Identify which cell holds the provided text, then report its [X, Y] central coordinate. 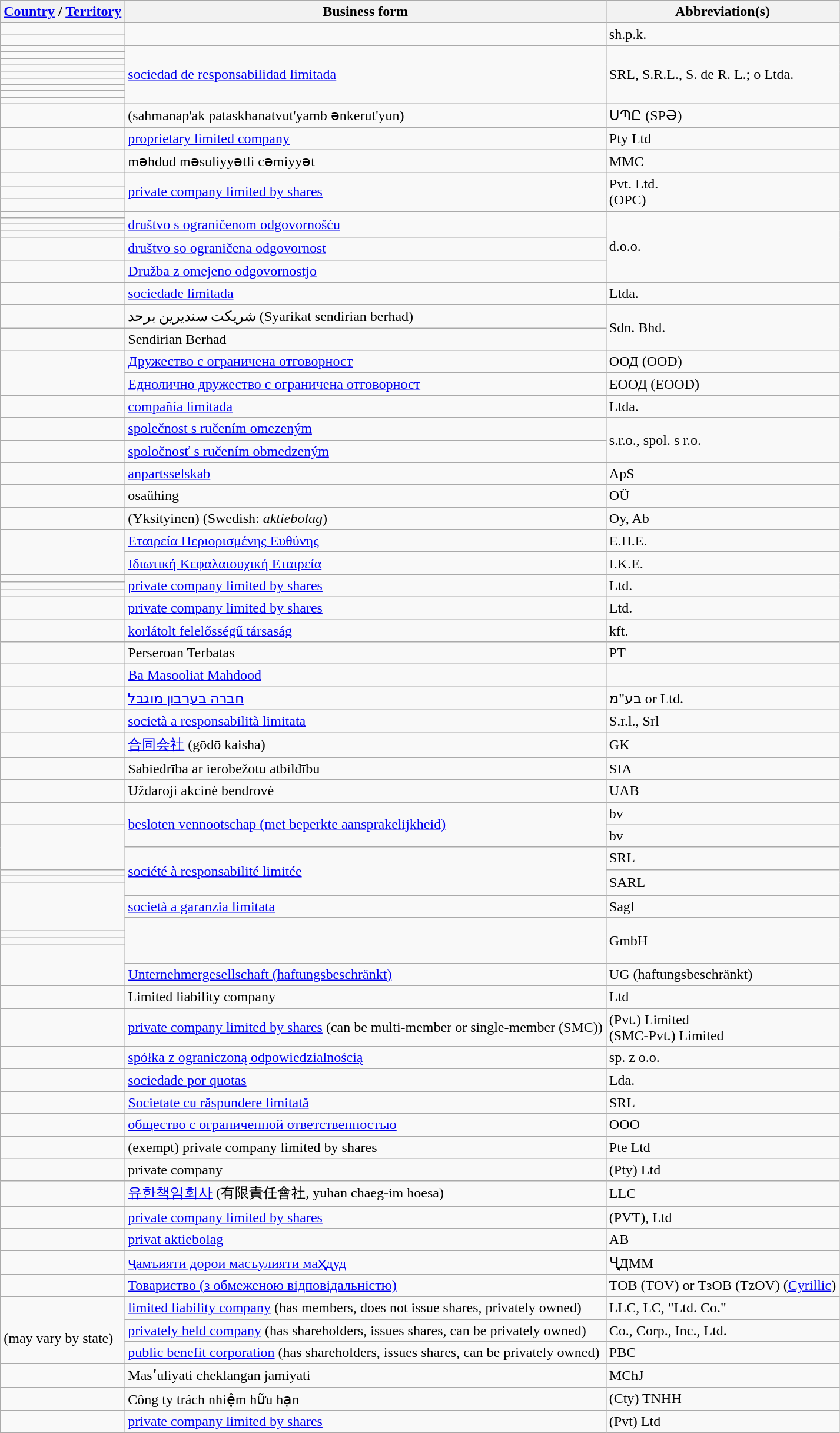
(Pvt) Ltd [722, 1422]
s.r.o., spol. s r.o. [722, 440]
Εταιρεία Περιορισμένης Ευθύνης [366, 541]
Masʼuliyati cheklangan jamiyati [366, 1376]
Limited liability company [366, 997]
(may vary by state) [62, 1330]
Uždaroji akcinė bendrovė [366, 791]
société à responsabilité limitée [366, 871]
privat aktiebolag [366, 1240]
SARL [722, 882]
ҶДММ [722, 1263]
ТОВ (TOV) or ТзОВ (TzOV) (Cyrillic) [722, 1285]
בע"מ or Ltd. [722, 699]
GmbH [722, 940]
MMC [722, 161]
sp. z o.o. [722, 1058]
SIA [722, 769]
Sdn. Bhd. [722, 327]
məhdud məsuliyyətli cəmiyyət [366, 161]
شريکت سنديرين برحد (Syarikat sendirian berhad) [366, 316]
Lda. [722, 1080]
S.r.l., Srl [722, 721]
spółka z ograniczoną odpowiedzialnością [366, 1058]
LLC, LC, "Ltd. Co." [722, 1308]
besloten vennootschap (met beperkte aansprakelijkheid) [366, 825]
Pte Ltd [722, 1147]
anpartsselskab [366, 474]
società a garanzia limitata [366, 906]
korlátolt felelősségű társaság [366, 631]
SRL, S.R.L., S. de R. L.; o Ltda. [722, 75]
(sahmanap'ak pataskhanatvut'yamb ənkerut'yun) [366, 115]
sh.p.k. [722, 34]
Sendirian Berhad [366, 339]
Ιδιωτική Κεφαλαιουχική Εταιρεία [366, 563]
Ltd [722, 997]
Ε.Π.Ε. [722, 541]
društvo so ograničena odgovornost [366, 249]
Societate cu răspundere limitată [366, 1103]
유한책임회사 (有限責任會社, yuhan chaeg-im hoesa) [366, 1193]
AB [722, 1240]
Дружество с ограничена отговорност [366, 362]
private company [366, 1170]
(Pty) Ltd [722, 1170]
Pvt. Ltd.(OPC) [722, 192]
общество с ограниченной ответственностью [366, 1125]
Sabiedrība ar ierobežotu atbildību [366, 769]
OÜ [722, 496]
Country / Territory [62, 12]
LLC [722, 1193]
društvo s ograničenom odgovornošću [366, 224]
GK [722, 744]
PBC [722, 1353]
public benefit corporation (has shareholders, issues shares, can be privately owned) [366, 1353]
Еднолично дружество с ограничена отговорност [366, 384]
private company limited by shares (can be multi-member or single-member (SMC)) [366, 1027]
Ι.Κ.Ε. [722, 563]
společnost s ručením omezeným [366, 429]
ООО [722, 1125]
Pty Ltd [722, 138]
(PVT), Ltd [722, 1217]
(Pvt.) Limited(SMC-Pvt.) Limited [722, 1027]
società a responsabilità limitata [366, 721]
Družba z omejeno odgovornostjo [366, 271]
Unternehmergesellschaft (haftungsbeschränkt) [366, 975]
sociedade por quotas [366, 1080]
ЕООД (EOOD) [722, 384]
Perseroan Terbatas [366, 653]
osaühing [366, 496]
Abbreviation(s) [722, 12]
MChJ [722, 1376]
חברה בערבון מוגבל [366, 699]
Sagl [722, 906]
spoločnosť s ručením obmedzeným [366, 451]
Oy, Ab [722, 518]
Business form [366, 12]
(Cty) TNHH [722, 1399]
合同会社 (gōdō kaisha) [366, 744]
(exempt) private company limited by shares [366, 1147]
limited liability company (has members, does not issue shares, privately owned) [366, 1308]
ООД (OOD) [722, 362]
sociedade limitada [366, 293]
Ba Masooliat Mahdood [366, 676]
Công ty trách nhiệm hữu hạn [366, 1399]
compañía limitada [366, 406]
proprietary limited company [366, 138]
PT [722, 653]
UG (haftungsbeschränkt) [722, 975]
ApS [722, 474]
d.o.o. [722, 247]
Co., Corp., Inc., Ltd. [722, 1331]
ՍՊԸ (SPƏ) [722, 115]
Товариство (з обмеженою відповідальністю) [366, 1285]
(Yksityinen) (Swedish: aktiebolag) [366, 518]
sociedad de responsabilidad limitada [366, 75]
ҷамъияти дорои масъулияти маҳдуд [366, 1263]
UAB [722, 791]
kft. [722, 631]
privately held company (has shareholders, issues shares, can be privately owned) [366, 1331]
